Find where the given text appears and provide that cell's center as [X, Y] coordinate. 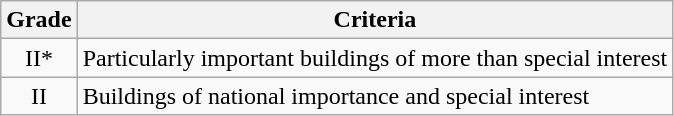
Particularly important buildings of more than special interest [375, 58]
II* [39, 58]
Grade [39, 20]
II [39, 96]
Buildings of national importance and special interest [375, 96]
Criteria [375, 20]
